Determine the [X, Y] coordinate at the center of the cell enclosing the given text.  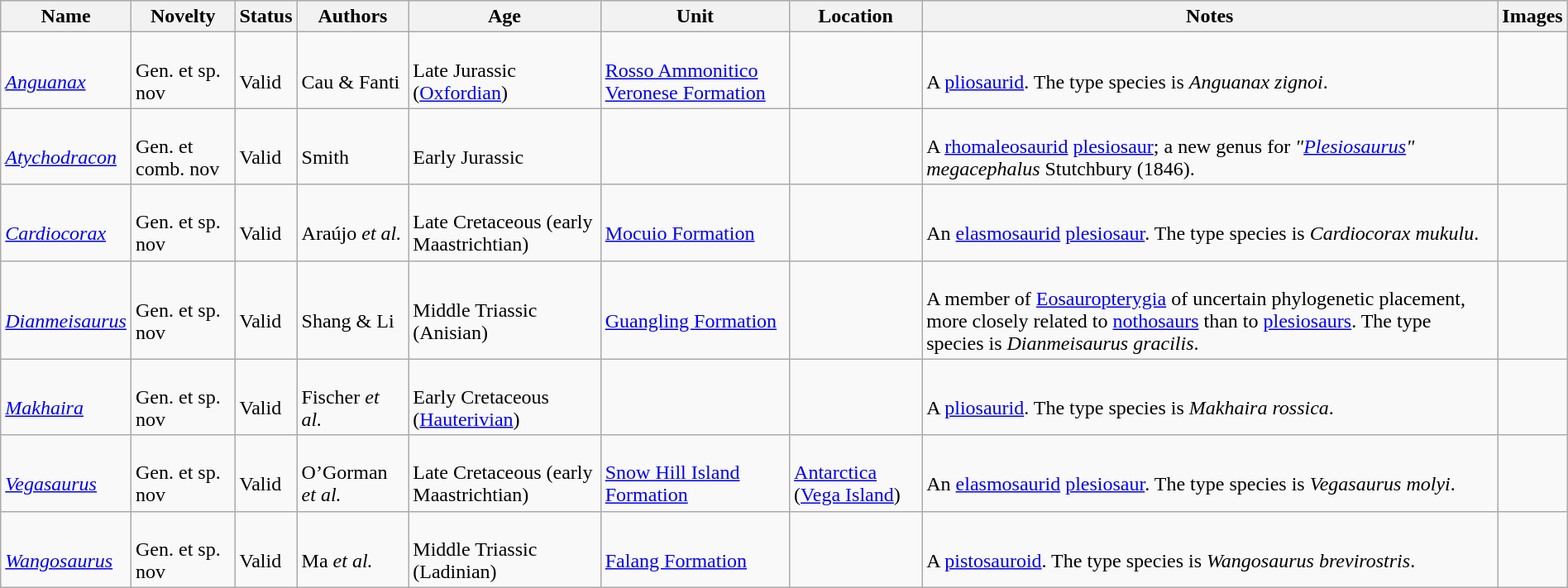
Novelty [182, 17]
Falang Formation [695, 549]
Guangling Formation [695, 309]
Cau & Fanti [352, 70]
Authors [352, 17]
Early Cretaceous (Hauterivian) [504, 397]
An elasmosaurid plesiosaur. The type species is Cardiocorax mukulu. [1210, 222]
Rosso Ammonitico Veronese Formation [695, 70]
Middle Triassic (Ladinian) [504, 549]
Name [66, 17]
Atychodracon [66, 146]
Mocuio Formation [695, 222]
Antarctica (Vega Island) [856, 473]
Location [856, 17]
Ma et al. [352, 549]
Early Jurassic [504, 146]
Fischer et al. [352, 397]
A pliosaurid. The type species is Anguanax zignoi. [1210, 70]
Notes [1210, 17]
Age [504, 17]
Cardiocorax [66, 222]
Makhaira [66, 397]
Shang & Li [352, 309]
Dianmeisaurus [66, 309]
Late Jurassic (Oxfordian) [504, 70]
Images [1532, 17]
A pliosaurid. The type species is Makhaira rossica. [1210, 397]
Middle Triassic (Anisian) [504, 309]
An elasmosaurid plesiosaur. The type species is Vegasaurus molyi. [1210, 473]
Wangosaurus [66, 549]
Vegasaurus [66, 473]
Anguanax [66, 70]
Snow Hill Island Formation [695, 473]
O’Gorman et al. [352, 473]
Unit [695, 17]
A rhomaleosaurid plesiosaur; a new genus for "Plesiosaurus" megacephalus Stutchbury (1846). [1210, 146]
Araújo et al. [352, 222]
A pistosauroid. The type species is Wangosaurus brevirostris. [1210, 549]
Smith [352, 146]
Gen. et comb. nov [182, 146]
Status [266, 17]
